Detect which cell encompasses the target text, then output its [X, Y] center coordinate. 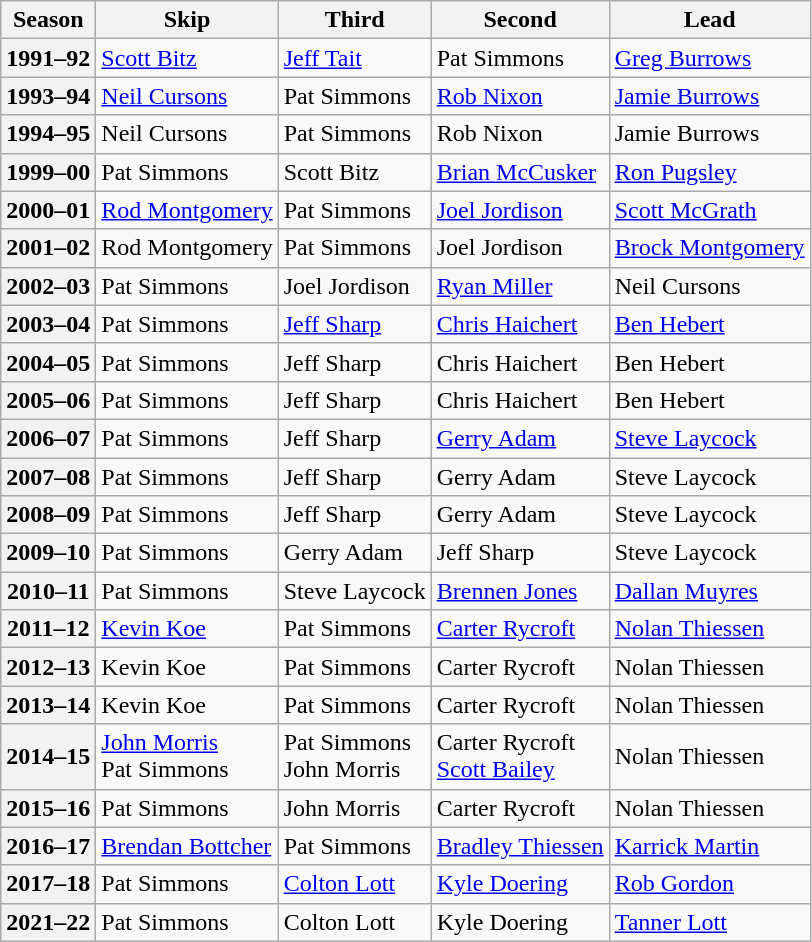
Ryan Miller [520, 286]
John Morris [354, 808]
Scott McGrath [710, 210]
Brendan Bottcher [187, 846]
John Morris Pat Simmons [187, 756]
Lead [710, 20]
Jeff Tait [354, 58]
2016–17 [48, 846]
2021–22 [48, 922]
2008–09 [48, 515]
Karrick Martin [710, 846]
Dallan Muyres [710, 591]
Season [48, 20]
Brian McCusker [520, 172]
2014–15 [48, 756]
2006–07 [48, 438]
2005–06 [48, 400]
2003–04 [48, 324]
Third [354, 20]
Pat Simmons John Morris [354, 756]
Tanner Lott [710, 922]
Carter Rycroft Scott Bailey [520, 756]
Ron Pugsley [710, 172]
1999–00 [48, 172]
2001–02 [48, 248]
Greg Burrows [710, 58]
Brennen Jones [520, 591]
2010–11 [48, 591]
Skip [187, 20]
2009–10 [48, 553]
2002–03 [48, 286]
2007–08 [48, 477]
1991–92 [48, 58]
1993–94 [48, 96]
Bradley Thiessen [520, 846]
2015–16 [48, 808]
Second [520, 20]
2013–14 [48, 705]
2017–18 [48, 884]
2012–13 [48, 667]
2004–05 [48, 362]
2011–12 [48, 629]
Rob Gordon [710, 884]
2000–01 [48, 210]
Brock Montgomery [710, 248]
1994–95 [48, 134]
